For the text-containing cell, return its midpoint in (x, y) coordinate format. 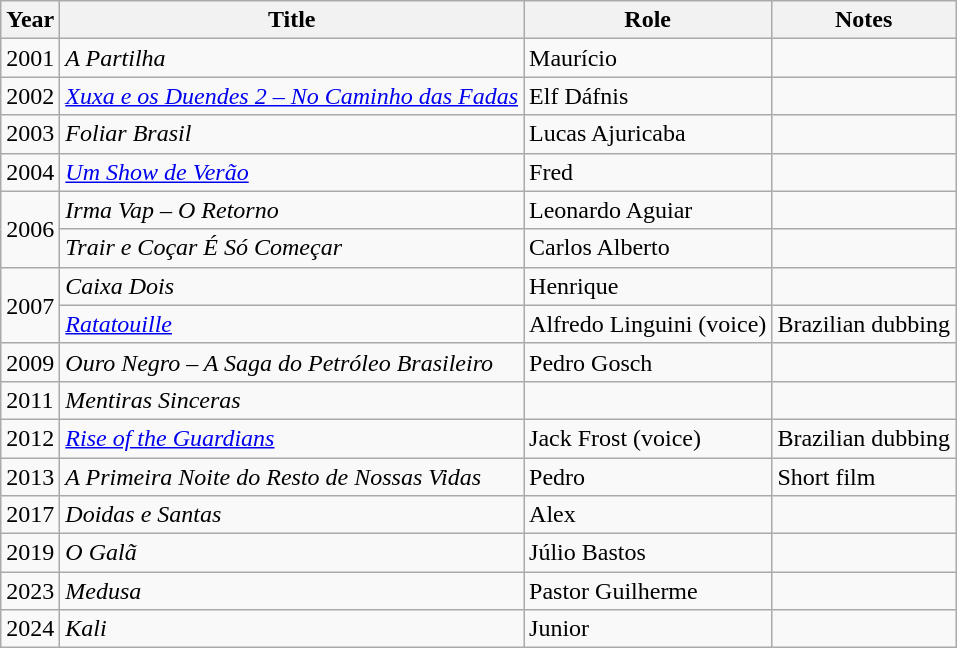
Trair e Coçar É Só Começar (292, 248)
2013 (30, 477)
Henrique (648, 286)
O Galã (292, 553)
Foliar Brasil (292, 134)
2004 (30, 172)
Short film (864, 477)
Leonardo Aguiar (648, 210)
2001 (30, 58)
Alex (648, 515)
Ouro Negro – A Saga do Petróleo Brasileiro (292, 362)
Rise of the Guardians (292, 438)
Doidas e Santas (292, 515)
Júlio Bastos (648, 553)
Xuxa e os Duendes 2 – No Caminho das Fadas (292, 96)
A Primeira Noite do Resto de Nossas Vidas (292, 477)
Um Show de Verão (292, 172)
Alfredo Linguini (voice) (648, 324)
2007 (30, 305)
Irma Vap – O Retorno (292, 210)
Kali (292, 629)
Year (30, 20)
2011 (30, 400)
Pedro (648, 477)
Elf Dáfnis (648, 96)
A Partilha (292, 58)
Fred (648, 172)
Lucas Ajuricaba (648, 134)
Pedro Gosch (648, 362)
2002 (30, 96)
Medusa (292, 591)
2009 (30, 362)
Notes (864, 20)
Caixa Dois (292, 286)
Pastor Guilherme (648, 591)
2012 (30, 438)
2023 (30, 591)
Role (648, 20)
Title (292, 20)
2006 (30, 229)
Maurício (648, 58)
2019 (30, 553)
2017 (30, 515)
2003 (30, 134)
Ratatouille (292, 324)
Mentiras Sinceras (292, 400)
2024 (30, 629)
Jack Frost (voice) (648, 438)
Junior (648, 629)
Carlos Alberto (648, 248)
